Capture the cell that displays the provided text and extract its (X, Y) central coordinate. 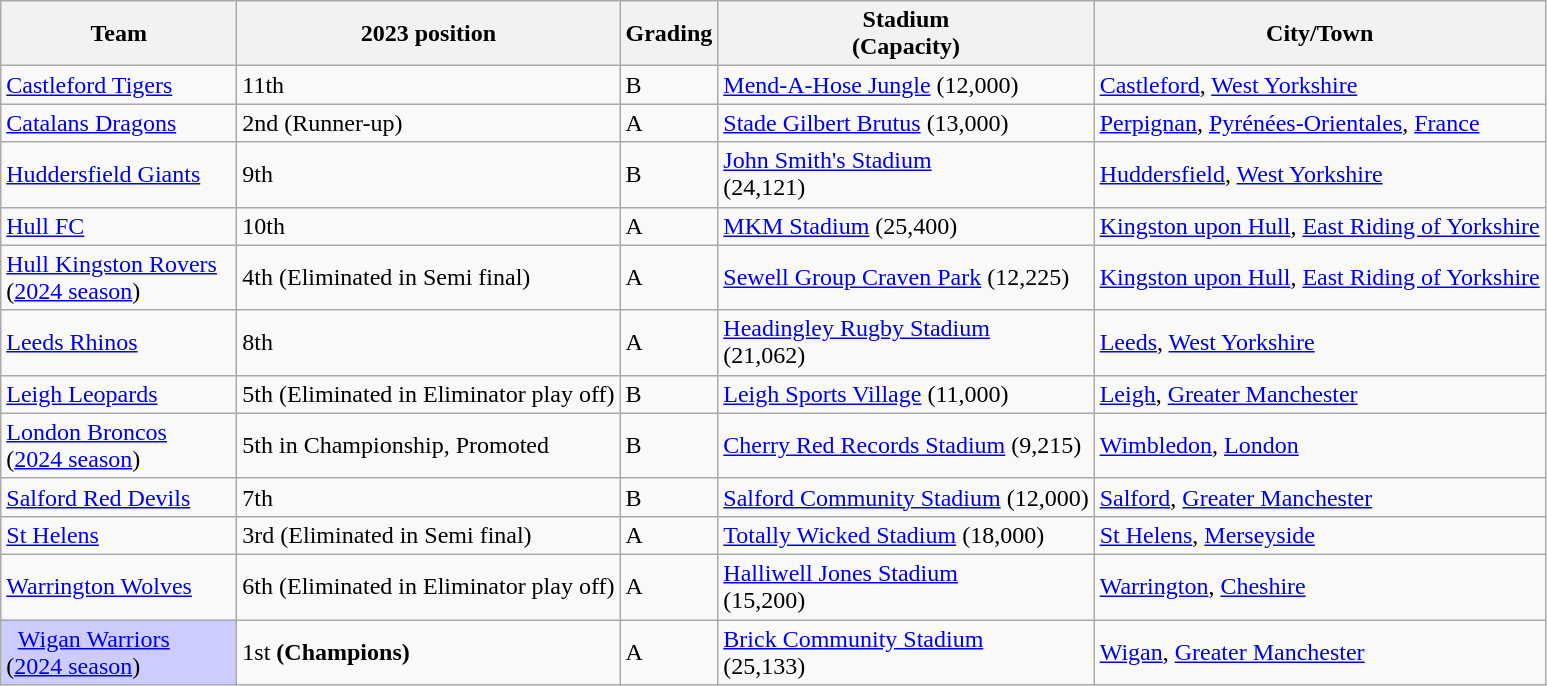
Wimbledon, London (1320, 446)
7th (428, 497)
Hull Kingston Rovers(2024 season) (119, 278)
Brick Community Stadium(25,133) (906, 652)
Leigh, Greater Manchester (1320, 394)
5th in Championship, Promoted (428, 446)
3rd (Eliminated in Semi final) (428, 535)
John Smith's Stadium(24,121) (906, 174)
Huddersfield, West Yorkshire (1320, 174)
Hull FC (119, 226)
Castleford Tigers (119, 85)
Salford, Greater Manchester (1320, 497)
Leigh Leopards (119, 394)
Grading (669, 34)
Wigan Warriors(2024 season) (119, 652)
Leeds, West Yorkshire (1320, 342)
Salford Community Stadium (12,000) (906, 497)
Cherry Red Records Stadium (9,215) (906, 446)
Stadium(Capacity) (906, 34)
St Helens (119, 535)
2nd (Runner-up) (428, 123)
Stade Gilbert Brutus (13,000) (906, 123)
2023 position (428, 34)
6th (Eliminated in Eliminator play off) (428, 586)
Mend-A-Hose Jungle (12,000) (906, 85)
MKM Stadium (25,400) (906, 226)
Leigh Sports Village (11,000) (906, 394)
10th (428, 226)
Halliwell Jones Stadium(15,200) (906, 586)
Catalans Dragons (119, 123)
9th (428, 174)
Warrington Wolves (119, 586)
Team (119, 34)
1st (Champions) (428, 652)
Huddersfield Giants (119, 174)
11th (428, 85)
City/Town (1320, 34)
London Broncos(2024 season) (119, 446)
Leeds Rhinos (119, 342)
Headingley Rugby Stadium(21,062) (906, 342)
5th (Eliminated in Eliminator play off) (428, 394)
4th (Eliminated in Semi final) (428, 278)
Perpignan, Pyrénées-Orientales, France (1320, 123)
Sewell Group Craven Park (12,225) (906, 278)
Warrington, Cheshire (1320, 586)
8th (428, 342)
Wigan, Greater Manchester (1320, 652)
St Helens, Merseyside (1320, 535)
Totally Wicked Stadium (18,000) (906, 535)
Castleford, West Yorkshire (1320, 85)
Salford Red Devils (119, 497)
